Find where the given text appears and provide that cell's center as (X, Y) coordinate. 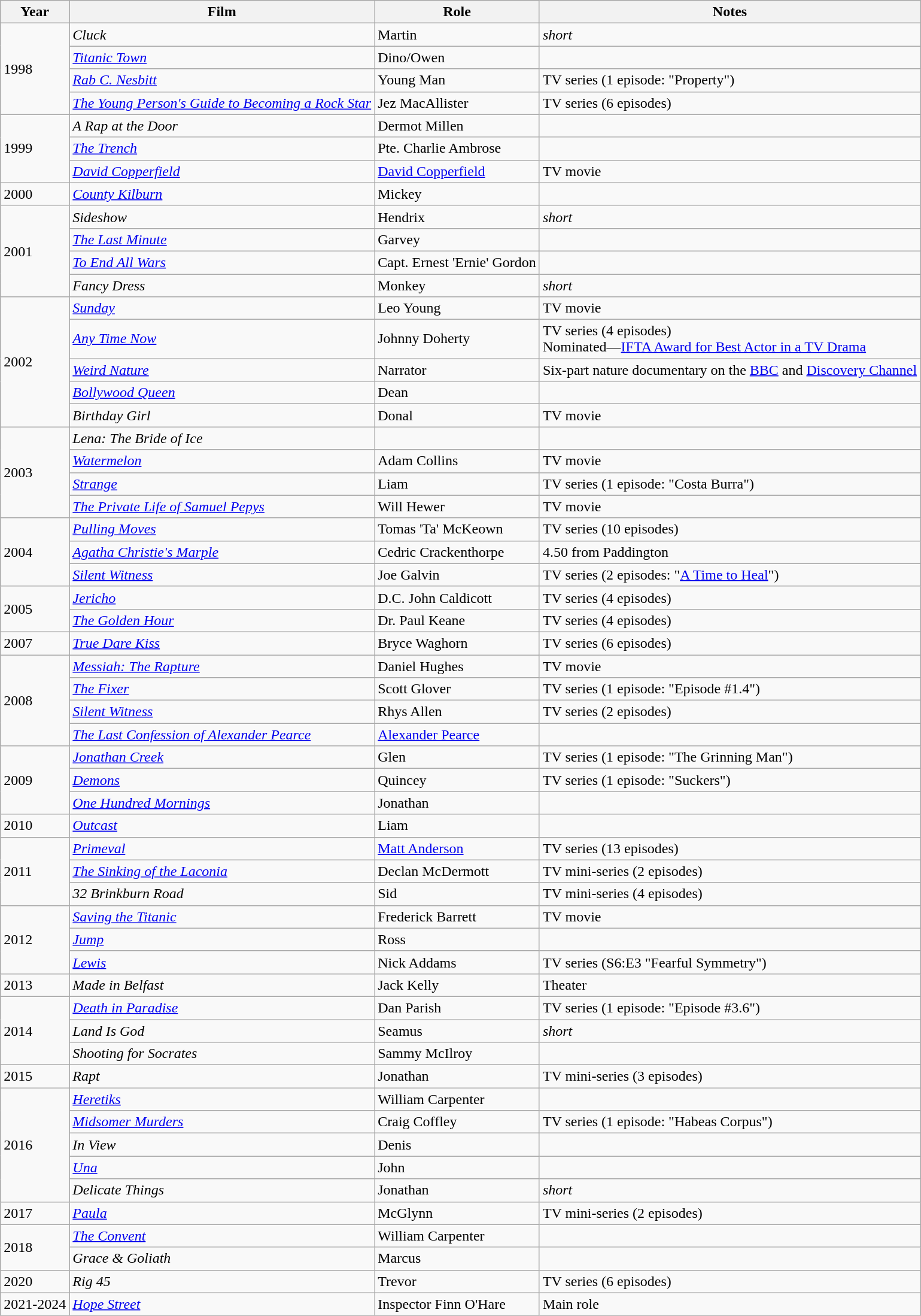
TV series (1 episode: "Suckers") (729, 780)
Dino/Owen (457, 57)
4.50 from Paddington (729, 552)
Outcast (222, 826)
2007 (35, 643)
2009 (35, 780)
Theater (729, 985)
Adam Collins (457, 461)
2010 (35, 826)
2011 (35, 871)
1999 (35, 148)
2015 (35, 1077)
Rig 45 (222, 1281)
2001 (35, 251)
The Private Life of Samuel Pepys (222, 507)
Hope Street (222, 1304)
Capt. Ernest 'Ernie' Gordon (457, 262)
Paula (222, 1213)
Death in Paradise (222, 1008)
Watermelon (222, 461)
The Convent (222, 1236)
Shooting for Socrates (222, 1054)
Agatha Christie's Marple (222, 552)
The Last Confession of Alexander Pearce (222, 735)
TV mini-series (4 episodes) (729, 894)
Johnny Doherty (457, 339)
Primeval (222, 848)
Pte. Charlie Ambrose (457, 148)
Cedric Crackenthorpe (457, 552)
Leo Young (457, 308)
Denis (457, 1145)
Ross (457, 939)
Sideshow (222, 217)
Joe Galvin (457, 575)
2018 (35, 1247)
32 Brinkburn Road (222, 894)
Fancy Dress (222, 286)
Role (457, 12)
TV mini-series (3 episodes) (729, 1077)
Year (35, 12)
2017 (35, 1213)
2008 (35, 701)
Pulling Moves (222, 529)
TV series (10 episodes) (729, 529)
Jump (222, 939)
Martin (457, 35)
2004 (35, 552)
Bollywood Queen (222, 393)
TV series (1 episode: "Episode #3.6") (729, 1008)
TV series (2 episodes) (729, 712)
Una (222, 1168)
2020 (35, 1281)
Monkey (457, 286)
Dean (457, 393)
Inspector Finn O'Hare (457, 1304)
Nick Addams (457, 962)
The Young Person's Guide to Becoming a Rock Star (222, 103)
Titanic Town (222, 57)
Strange (222, 484)
In View (222, 1145)
Tomas 'Ta' McKeown (457, 529)
Sammy McIlroy (457, 1054)
Saving the Titanic (222, 917)
Craig Coffley (457, 1122)
A Rap at the Door (222, 126)
Dermot Millen (457, 126)
Birthday Girl (222, 416)
TV series (2 episodes: "A Time to Heal") (729, 575)
2016 (35, 1145)
TV series (1 episode: "Habeas Corpus") (729, 1122)
2014 (35, 1030)
2000 (35, 194)
Glen (457, 757)
2013 (35, 985)
2002 (35, 362)
D.C. John Caldicott (457, 598)
Jonathan Creek (222, 757)
Jack Kelly (457, 985)
Will Hewer (457, 507)
Quincey (457, 780)
Daniel Hughes (457, 666)
Trevor (457, 1281)
Frederick Barrett (457, 917)
Lena: The Bride of Ice (222, 438)
2005 (35, 609)
The Last Minute (222, 239)
Heretiks (222, 1099)
TV series (13 episodes) (729, 848)
Bryce Waghorn (457, 643)
The Sinking of the Laconia (222, 871)
Marcus (457, 1259)
Jericho (222, 598)
TV series (S6:E3 "Fearful Symmetry") (729, 962)
Declan McDermott (457, 871)
Any Time Now (222, 339)
Matt Anderson (457, 848)
Hendrix (457, 217)
True Dare Kiss (222, 643)
John (457, 1168)
TV series (1 episode: "The Grinning Man") (729, 757)
Film (222, 12)
The Fixer (222, 689)
Sid (457, 894)
To End All Wars (222, 262)
Weird Nature (222, 370)
The Trench (222, 148)
Mickey (457, 194)
Six-part nature documentary on the BBC and Discovery Channel (729, 370)
TV series (4 episodes)Nominated—IFTA Award for Best Actor in a TV Drama (729, 339)
Cluck (222, 35)
2012 (35, 939)
Sunday (222, 308)
Midsomer Murders (222, 1122)
Narrator (457, 370)
Messiah: The Rapture (222, 666)
Donal (457, 416)
Land Is God (222, 1030)
2003 (35, 472)
Seamus (457, 1030)
McGlynn (457, 1213)
Lewis (222, 962)
Notes (729, 12)
Main role (729, 1304)
Rapt (222, 1077)
2021-2024 (35, 1304)
Dr. Paul Keane (457, 620)
TV series (1 episode: "Costa Burra") (729, 484)
Young Man (457, 80)
Demons (222, 780)
TV series (1 episode: "Property") (729, 80)
Dan Parish (457, 1008)
One Hundred Mornings (222, 803)
Alexander Pearce (457, 735)
Scott Glover (457, 689)
Rab C. Nesbitt (222, 80)
County Kilburn (222, 194)
Made in Belfast (222, 985)
The Golden Hour (222, 620)
Delicate Things (222, 1190)
Garvey (457, 239)
1998 (35, 69)
Grace & Goliath (222, 1259)
TV series (1 episode: "Episode #1.4") (729, 689)
Jez MacAllister (457, 103)
Rhys Allen (457, 712)
